Scan for the cell matching the given text and deliver its [x, y] coordinate at center. 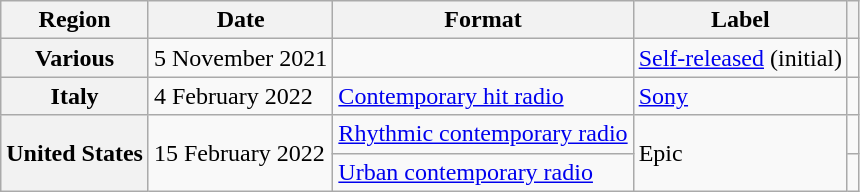
Self-released (initial) [740, 58]
Region [75, 20]
United States [75, 153]
Italy [75, 96]
Date [240, 20]
Rhythmic contemporary radio [483, 134]
5 November 2021 [240, 58]
15 February 2022 [240, 153]
Label [740, 20]
Urban contemporary radio [483, 172]
Format [483, 20]
Epic [740, 153]
4 February 2022 [240, 96]
Various [75, 58]
Sony [740, 96]
Contemporary hit radio [483, 96]
